For the text-containing cell, return its midpoint in [X, Y] coordinate format. 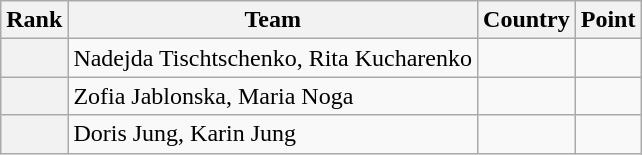
Nadejda Tischtschenko, Rita Kucharenko [273, 58]
Point [608, 20]
Country [527, 20]
Doris Jung, Karin Jung [273, 134]
Team [273, 20]
Rank [34, 20]
Zofia Jablonska, Maria Noga [273, 96]
